Return the (x, y) coordinate for the center point of the cell that contains the specified text.  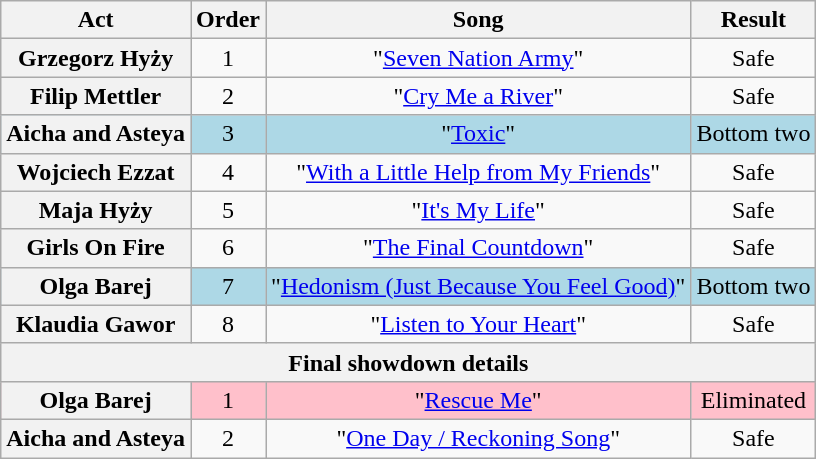
4 (228, 172)
"It's My Life" (478, 210)
3 (228, 134)
"Rescue Me" (478, 400)
"Seven Nation Army" (478, 58)
Girls On Fire (96, 248)
"Listen to Your Heart" (478, 324)
Final showdown details (408, 362)
Filip Mettler (96, 96)
Eliminated (754, 400)
7 (228, 286)
Maja Hyży (96, 210)
5 (228, 210)
Result (754, 20)
Wojciech Ezzat (96, 172)
Klaudia Gawor (96, 324)
Act (96, 20)
6 (228, 248)
Order (228, 20)
"Hedonism (Just Because You Feel Good)" (478, 286)
"Cry Me a River" (478, 96)
"Toxic" (478, 134)
"The Final Countdown" (478, 248)
"One Day / Reckoning Song" (478, 438)
Song (478, 20)
"With a Little Help from My Friends" (478, 172)
8 (228, 324)
Grzegorz Hyży (96, 58)
